Output the (X, Y) coordinate of the center of the cell containing the given text.  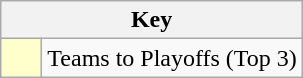
Key (152, 20)
Teams to Playoffs (Top 3) (172, 58)
